Return (X, Y) of the center of cell containing provided text 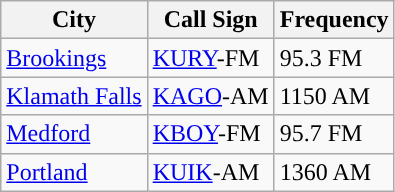
Brookings (74, 58)
Call Sign (210, 20)
95.7 FM (334, 134)
City (74, 20)
KBOY-FM (210, 134)
KURY-FM (210, 58)
KAGO-AM (210, 96)
Medford (74, 134)
1360 AM (334, 172)
Klamath Falls (74, 96)
95.3 FM (334, 58)
1150 AM (334, 96)
Portland (74, 172)
Frequency (334, 20)
KUIK-AM (210, 172)
